Detect which cell encompasses the target text, then output its [X, Y] center coordinate. 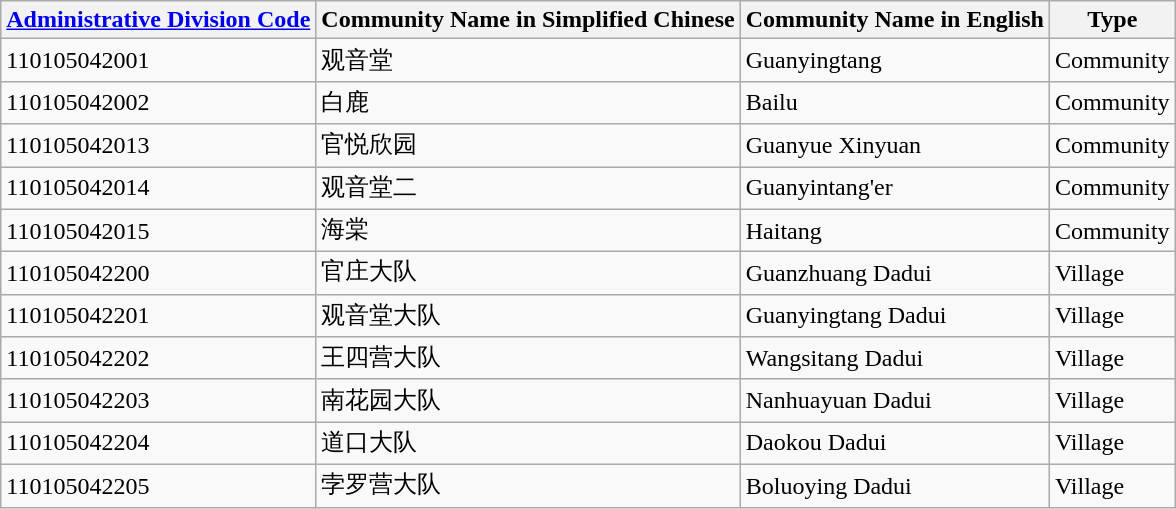
110105042015 [158, 230]
Administrative Division Code [158, 20]
Guanyingtang [894, 60]
110105042205 [158, 486]
观音堂二 [528, 188]
Community Name in Simplified Chinese [528, 20]
Guanyingtang Dadui [894, 316]
Nanhuayuan Dadui [894, 400]
观音堂 [528, 60]
白鹿 [528, 102]
官庄大队 [528, 274]
110105042002 [158, 102]
Community Name in English [894, 20]
Guanyintang'er [894, 188]
110105042013 [158, 146]
Haitang [894, 230]
Guanzhuang Dadui [894, 274]
Wangsitang Dadui [894, 358]
110105042201 [158, 316]
Bailu [894, 102]
王四营大队 [528, 358]
110105042014 [158, 188]
官悦欣园 [528, 146]
110105042204 [158, 444]
110105042202 [158, 358]
110105042203 [158, 400]
道口大队 [528, 444]
Boluoying Dadui [894, 486]
110105042001 [158, 60]
孛罗营大队 [528, 486]
Guanyue Xinyuan [894, 146]
Daokou Dadui [894, 444]
海棠 [528, 230]
Type [1112, 20]
110105042200 [158, 274]
观音堂大队 [528, 316]
南花园大队 [528, 400]
